Find where the given text appears and provide that cell's center as [X, Y] coordinate. 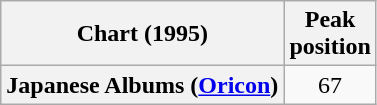
Japanese Albums (Oricon) [142, 85]
Chart (1995) [142, 34]
67 [330, 85]
Peakposition [330, 34]
